Return the (X, Y) coordinate for the center point of the cell that contains the specified text.  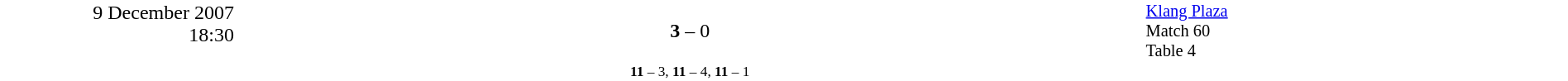
9 December 200718:30 (117, 40)
11 – 3, 11 – 4, 11 – 1 (690, 71)
Klang PlazaMatch 60Table 4 (1356, 31)
3 – 0 (690, 31)
